Return (x, y) of the center of cell containing provided text 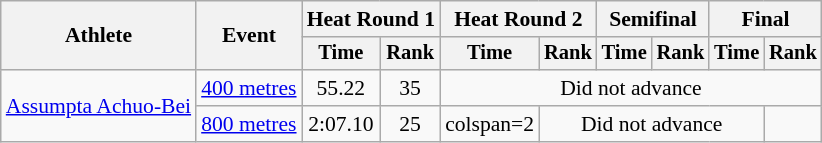
Assumpta Achuo-Bei (98, 106)
colspan=2 (490, 124)
2:07.10 (342, 124)
Heat Round 1 (371, 19)
35 (410, 88)
55.22 (342, 88)
Heat Round 2 (518, 19)
Event (248, 36)
25 (410, 124)
400 metres (248, 88)
Final (765, 19)
800 metres (248, 124)
Semifinal (653, 19)
Athlete (98, 36)
